Pinpoint the cell where the given text exists, returning its (x, y) midpoint coordinate. 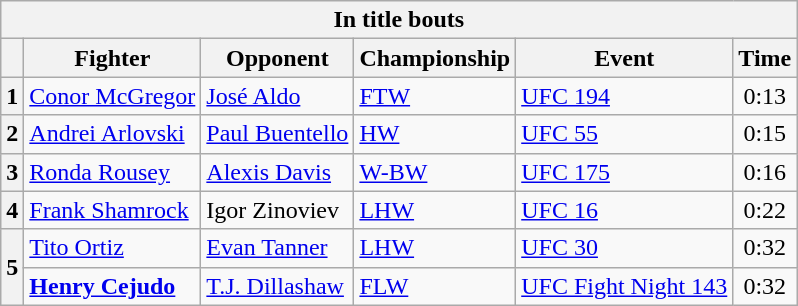
Event (624, 58)
Frank Shamrock (112, 210)
UFC 194 (624, 96)
Fighter (112, 58)
Igor Zinoviev (278, 210)
Championship (435, 58)
UFC 30 (624, 248)
FTW (435, 96)
0:22 (765, 210)
0:16 (765, 172)
Time (765, 58)
FLW (435, 286)
1 (12, 96)
Paul Buentello (278, 134)
W-BW (435, 172)
3 (12, 172)
UFC 175 (624, 172)
5 (12, 267)
In title bouts (399, 20)
HW (435, 134)
0:15 (765, 134)
4 (12, 210)
2 (12, 134)
T.J. Dillashaw (278, 286)
Alexis Davis (278, 172)
Evan Tanner (278, 248)
Ronda Rousey (112, 172)
UFC Fight Night 143 (624, 286)
Conor McGregor (112, 96)
0:13 (765, 96)
Andrei Arlovski (112, 134)
UFC 16 (624, 210)
José Aldo (278, 96)
Henry Cejudo (112, 286)
Opponent (278, 58)
Tito Ortiz (112, 248)
UFC 55 (624, 134)
